Scan for the cell matching the given text and deliver its [x, y] coordinate at center. 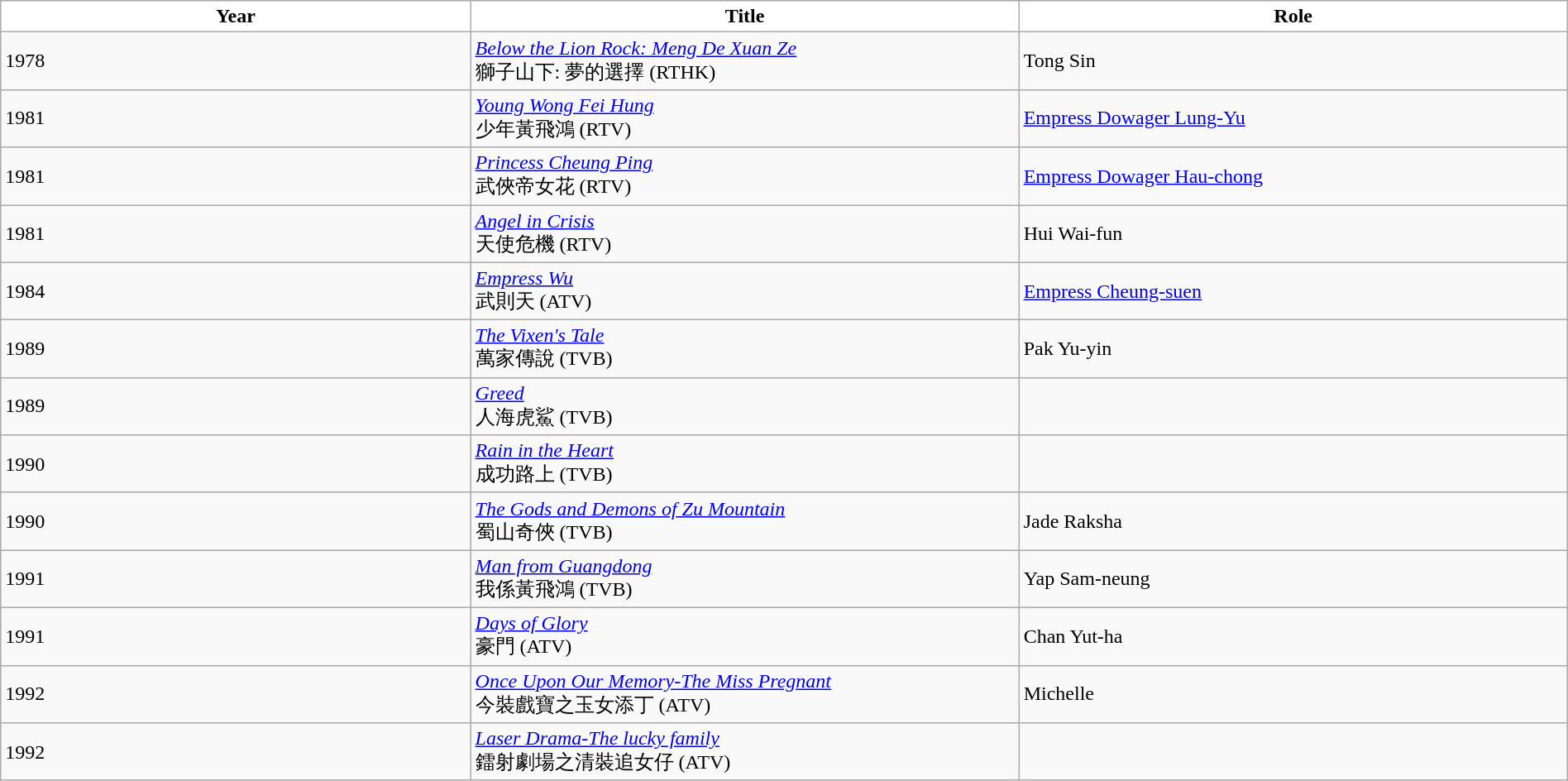
Tong Sin [1293, 61]
Hui Wai-fun [1293, 234]
1978 [236, 61]
Empress Dowager Hau-chong [1293, 176]
Below the Lion Rock: Meng De Xuan Ze獅子山下: 夢的選擇 (RTHK) [744, 61]
Yap Sam-neung [1293, 579]
Chan Yut-ha [1293, 636]
The Gods and Demons of Zu Mountain蜀山奇俠 (TVB) [744, 521]
Michelle [1293, 694]
1984 [236, 291]
Young Wong Fei Hung少年黃飛鴻 (RTV) [744, 118]
Angel in Crisis天使危機 (RTV) [744, 234]
Pak Yu-yin [1293, 349]
Jade Raksha [1293, 521]
Empress Cheung-suen [1293, 291]
Empress Dowager Lung-Yu [1293, 118]
Rain in the Heart成功路上 (TVB) [744, 464]
Empress Wu武則天 (ATV) [744, 291]
Role [1293, 17]
Once Upon Our Memory-The Miss Pregnant今裝戲寶之玉女添丁 (ATV) [744, 694]
The Vixen's Tale萬家傳說 (TVB) [744, 349]
Year [236, 17]
Man from Guangdong我係黃飛鴻 (TVB) [744, 579]
Greed人海虎鯊 (TVB) [744, 406]
Laser Drama-The lucky family鐳射劇場之清裝追女仔 (ATV) [744, 752]
Days of Glory豪門 (ATV) [744, 636]
Title [744, 17]
Princess Cheung Ping武俠帝女花 (RTV) [744, 176]
